Search for the cell housing the specified text and yield its [x, y] center coordinate. 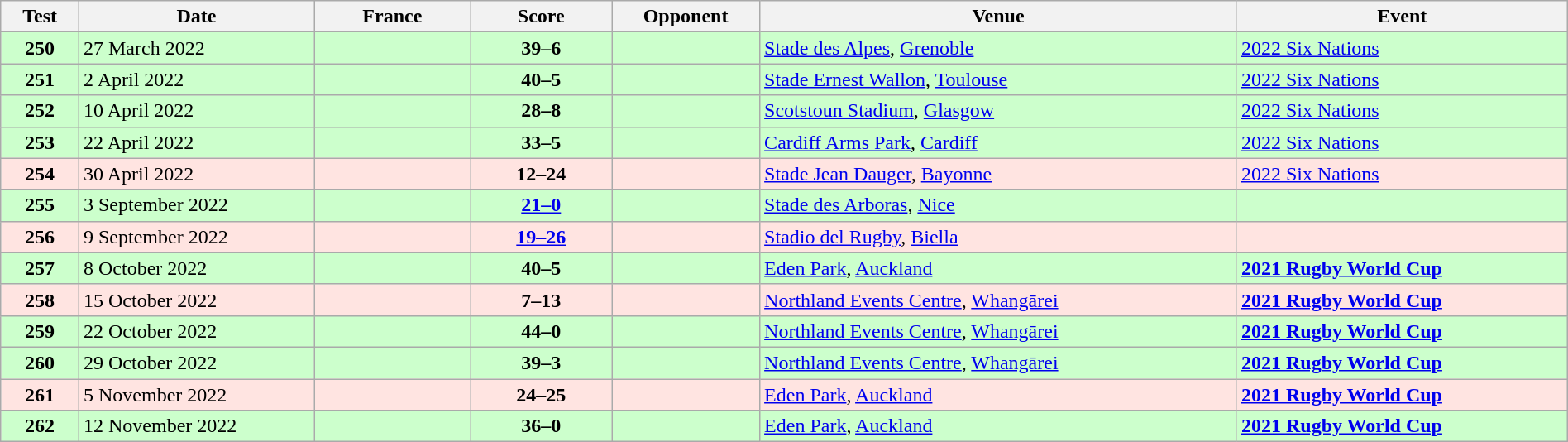
Stadio del Rugby, Biella [999, 237]
251 [40, 79]
Stade Jean Dauger, Bayonne [999, 174]
Score [541, 17]
22 April 2022 [196, 142]
256 [40, 237]
Venue [999, 17]
39–6 [541, 48]
33–5 [541, 142]
Stade des Arboras, Nice [999, 205]
9 September 2022 [196, 237]
Opponent [686, 17]
39–3 [541, 363]
19–26 [541, 237]
Event [1402, 17]
29 October 2022 [196, 363]
12–24 [541, 174]
255 [40, 205]
30 April 2022 [196, 174]
7–13 [541, 300]
250 [40, 48]
24–25 [541, 395]
258 [40, 300]
Scotstoun Stadium, Glasgow [999, 111]
257 [40, 268]
262 [40, 426]
252 [40, 111]
28–8 [541, 111]
22 October 2022 [196, 331]
5 November 2022 [196, 395]
10 April 2022 [196, 111]
Test [40, 17]
253 [40, 142]
261 [40, 395]
15 October 2022 [196, 300]
Stade des Alpes, Grenoble [999, 48]
254 [40, 174]
Cardiff Arms Park, Cardiff [999, 142]
2 April 2022 [196, 79]
36–0 [541, 426]
Date [196, 17]
8 October 2022 [196, 268]
260 [40, 363]
44–0 [541, 331]
France [392, 17]
27 March 2022 [196, 48]
Stade Ernest Wallon, Toulouse [999, 79]
259 [40, 331]
12 November 2022 [196, 426]
3 September 2022 [196, 205]
21–0 [541, 205]
